Provide the (x, y) coordinate of the cell's center where the given text is located.  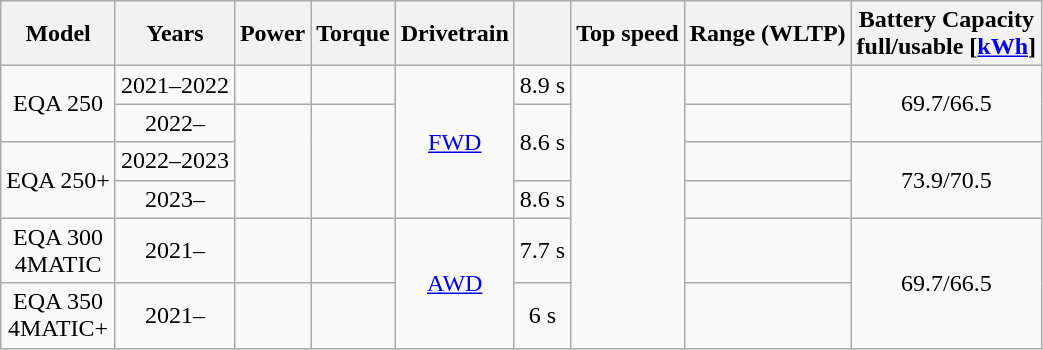
73.9/70.5 (946, 180)
7.7 s (542, 250)
EQA 350 4MATIC+ (58, 316)
Drivetrain (454, 34)
EQA 250+ (58, 180)
2022– (174, 123)
EQA 250 (58, 104)
EQA 300 4MATIC (58, 250)
Battery Capacityfull/usable [kWh] (946, 34)
6 s (542, 316)
2021–2022 (174, 85)
Torque (353, 34)
Range (WLTP) (768, 34)
AWD (454, 283)
2023– (174, 199)
2022–2023 (174, 161)
FWD (454, 142)
Power (272, 34)
8.9 s (542, 85)
Model (58, 34)
Years (174, 34)
Top speed (628, 34)
